Find where the given text appears and provide that cell's center as (X, Y) coordinate. 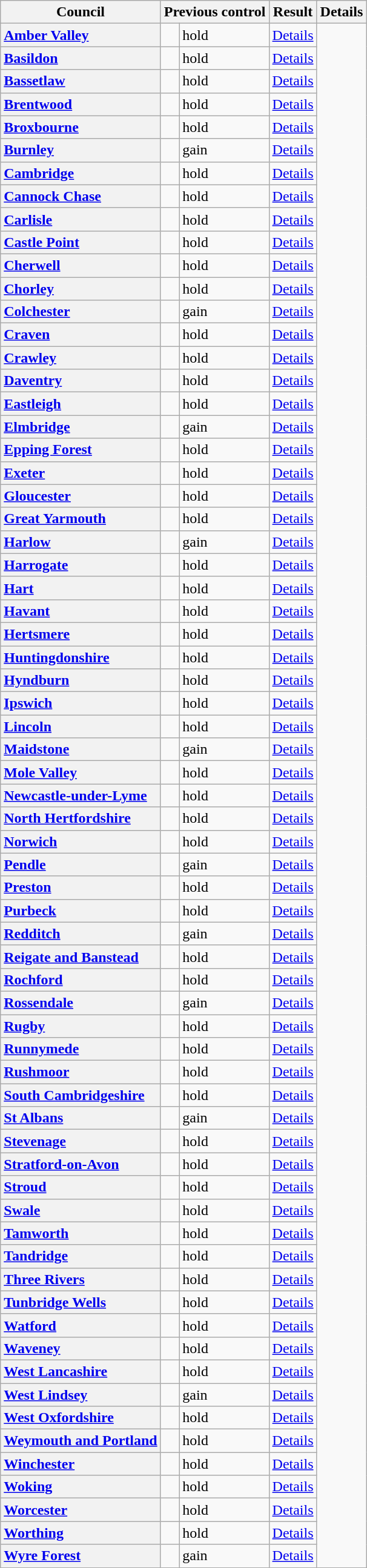
Maidstone (81, 749)
Three Rivers (81, 1279)
Chorley (81, 289)
Winchester (81, 1464)
Rossendale (81, 1003)
Gloucester (81, 496)
Stevenage (81, 1141)
Previous control (214, 12)
Basildon (81, 58)
Woking (81, 1487)
South Cambridgeshire (81, 1095)
Burnley (81, 150)
Brentwood (81, 104)
Cambridge (81, 173)
West Lancashire (81, 1371)
Hart (81, 588)
Harrogate (81, 565)
Broxbourne (81, 127)
Craven (81, 335)
Daventry (81, 381)
Council (81, 12)
Norwich (81, 842)
Result (293, 12)
Runnymede (81, 1049)
North Hertfordshire (81, 819)
Worcester (81, 1510)
Carlisle (81, 219)
Newcastle-under-Lyme (81, 796)
Worthing (81, 1533)
Swale (81, 1210)
Pendle (81, 865)
Colchester (81, 312)
Crawley (81, 358)
Amber Valley (81, 35)
Great Yarmouth (81, 519)
Cannock Chase (81, 196)
Elmbridge (81, 427)
Rushmoor (81, 1072)
Stroud (81, 1187)
Purbeck (81, 911)
Exeter (81, 473)
Tunbridge Wells (81, 1302)
Stratford-on-Avon (81, 1164)
Hyndburn (81, 680)
Weymouth and Portland (81, 1441)
Hertsmere (81, 634)
West Oxfordshire (81, 1418)
Mole Valley (81, 772)
Ipswich (81, 703)
Watford (81, 1325)
Wyre Forest (81, 1556)
Huntingdonshire (81, 657)
Waveney (81, 1348)
Eastleigh (81, 404)
Reigate and Banstead (81, 957)
Castle Point (81, 242)
Tamworth (81, 1233)
Harlow (81, 542)
Rugby (81, 1026)
Rochford (81, 980)
Preston (81, 888)
St Albans (81, 1118)
Bassetlaw (81, 81)
Havant (81, 611)
Lincoln (81, 726)
Tandridge (81, 1256)
Epping Forest (81, 450)
Redditch (81, 934)
West Lindsey (81, 1394)
Cherwell (81, 265)
